Capture the cell that displays the provided text and extract its (X, Y) central coordinate. 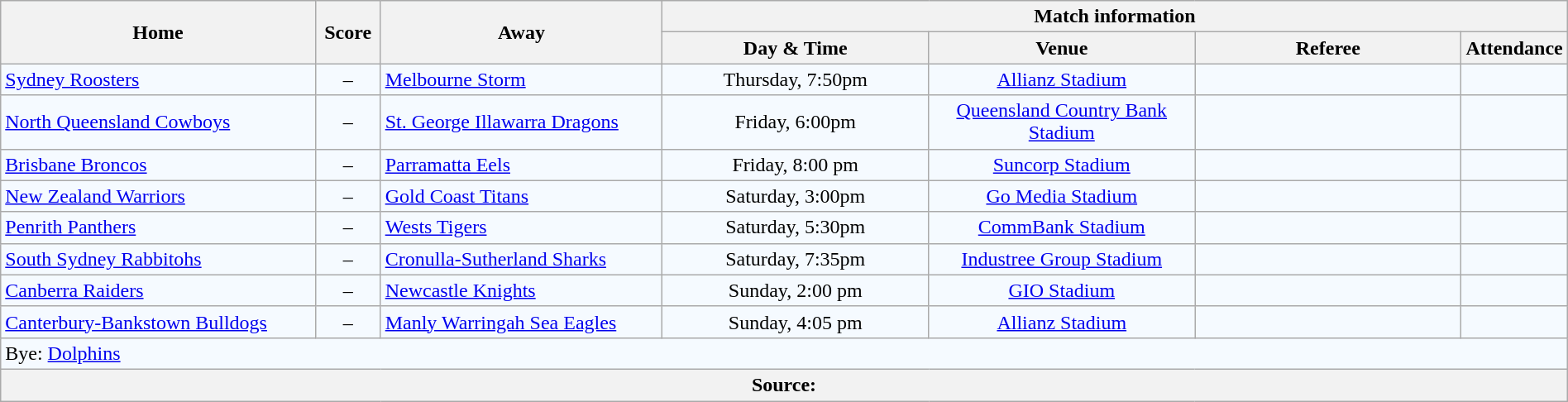
Referee (1328, 48)
Sunday, 2:00 pm (796, 290)
Friday, 6:00pm (796, 122)
CommBank Stadium (1062, 227)
GIO Stadium (1062, 290)
Score (347, 32)
Match information (1115, 17)
St. George Illawarra Dragons (521, 122)
North Queensland Cowboys (159, 122)
Brisbane Broncos (159, 165)
Suncorp Stadium (1062, 165)
Canterbury-Bankstown Bulldogs (159, 322)
Melbourne Storm (521, 79)
Home (159, 32)
Attendance (1514, 48)
Bye: Dolphins (784, 353)
Industree Group Stadium (1062, 259)
Saturday, 7:35pm (796, 259)
Thursday, 7:50pm (796, 79)
Cronulla-Sutherland Sharks (521, 259)
Queensland Country Bank Stadium (1062, 122)
Gold Coast Titans (521, 196)
Newcastle Knights (521, 290)
Source: (784, 385)
New Zealand Warriors (159, 196)
Canberra Raiders (159, 290)
Sydney Roosters (159, 79)
Penrith Panthers (159, 227)
Sunday, 4:05 pm (796, 322)
Friday, 8:00 pm (796, 165)
Go Media Stadium (1062, 196)
Saturday, 3:00pm (796, 196)
Wests Tigers (521, 227)
Parramatta Eels (521, 165)
Manly Warringah Sea Eagles (521, 322)
Saturday, 5:30pm (796, 227)
South Sydney Rabbitohs (159, 259)
Away (521, 32)
Day & Time (796, 48)
Venue (1062, 48)
